Scan for the cell matching the given text and deliver its [X, Y] coordinate at center. 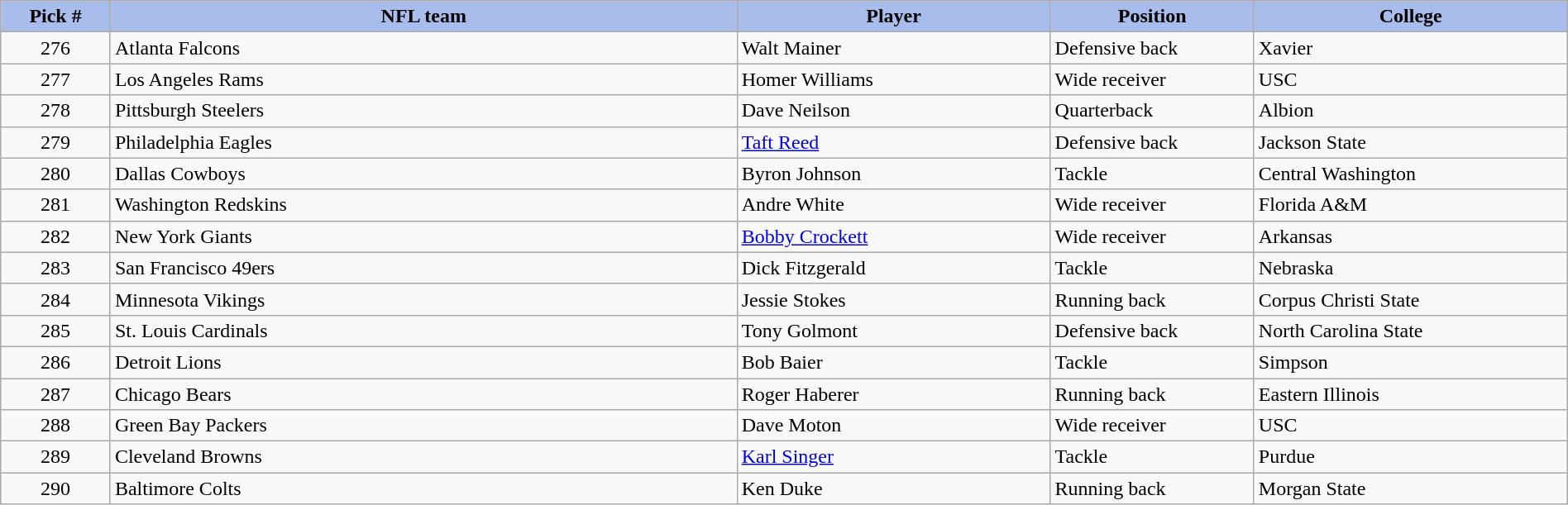
Tony Golmont [893, 331]
Albion [1411, 111]
Pittsburgh Steelers [423, 111]
College [1411, 17]
280 [56, 174]
Washington Redskins [423, 205]
San Francisco 49ers [423, 268]
286 [56, 362]
Taft Reed [893, 142]
Los Angeles Rams [423, 79]
Jessie Stokes [893, 299]
Philadelphia Eagles [423, 142]
Pick # [56, 17]
282 [56, 236]
Dick Fitzgerald [893, 268]
Eastern Illinois [1411, 394]
Minnesota Vikings [423, 299]
Simpson [1411, 362]
NFL team [423, 17]
Player [893, 17]
New York Giants [423, 236]
Karl Singer [893, 457]
284 [56, 299]
Dave Moton [893, 426]
Bob Baier [893, 362]
Corpus Christi State [1411, 299]
290 [56, 488]
Andre White [893, 205]
285 [56, 331]
Central Washington [1411, 174]
Baltimore Colts [423, 488]
Florida A&M [1411, 205]
Arkansas [1411, 236]
Bobby Crockett [893, 236]
Dallas Cowboys [423, 174]
Chicago Bears [423, 394]
Ken Duke [893, 488]
287 [56, 394]
Xavier [1411, 48]
Atlanta Falcons [423, 48]
Position [1152, 17]
281 [56, 205]
Morgan State [1411, 488]
Quarterback [1152, 111]
Detroit Lions [423, 362]
Green Bay Packers [423, 426]
288 [56, 426]
Dave Neilson [893, 111]
279 [56, 142]
St. Louis Cardinals [423, 331]
277 [56, 79]
Jackson State [1411, 142]
278 [56, 111]
283 [56, 268]
Purdue [1411, 457]
Byron Johnson [893, 174]
North Carolina State [1411, 331]
Cleveland Browns [423, 457]
Nebraska [1411, 268]
276 [56, 48]
Walt Mainer [893, 48]
289 [56, 457]
Homer Williams [893, 79]
Roger Haberer [893, 394]
